For the text-containing cell, return its midpoint in (x, y) coordinate format. 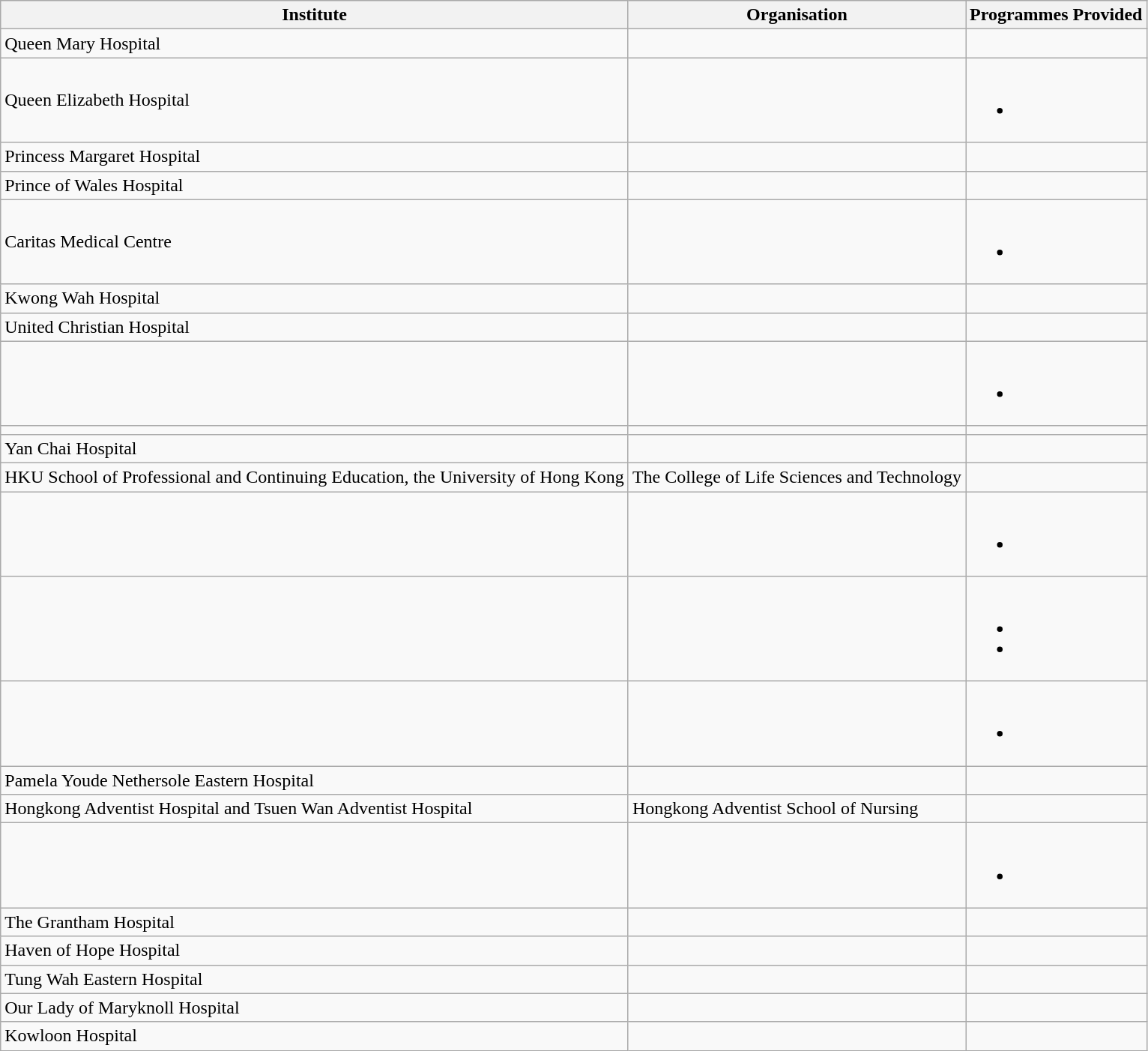
Kwong Wah Hospital (315, 298)
Yan Chai Hospital (315, 448)
The Grantham Hospital (315, 922)
Caritas Medical Centre (315, 241)
The College of Life Sciences and Technology (797, 477)
Hongkong Adventist School of Nursing (797, 809)
United Christian Hospital (315, 327)
Institute (315, 15)
Kowloon Hospital (315, 1036)
Programmes Provided (1057, 15)
Princess Margaret Hospital (315, 157)
Organisation (797, 15)
Tung Wah Eastern Hospital (315, 979)
Queen Mary Hospital (315, 43)
HKU School of Professional and Continuing Education, the University of Hong Kong (315, 477)
Queen Elizabeth Hospital (315, 100)
Hongkong Adventist Hospital and Tsuen Wan Adventist Hospital (315, 809)
Haven of Hope Hospital (315, 951)
Our Lady of Maryknoll Hospital (315, 1008)
Prince of Wales Hospital (315, 185)
Pamela Youde Nethersole Eastern Hospital (315, 780)
